Scan for the cell matching the given text and deliver its (x, y) coordinate at center. 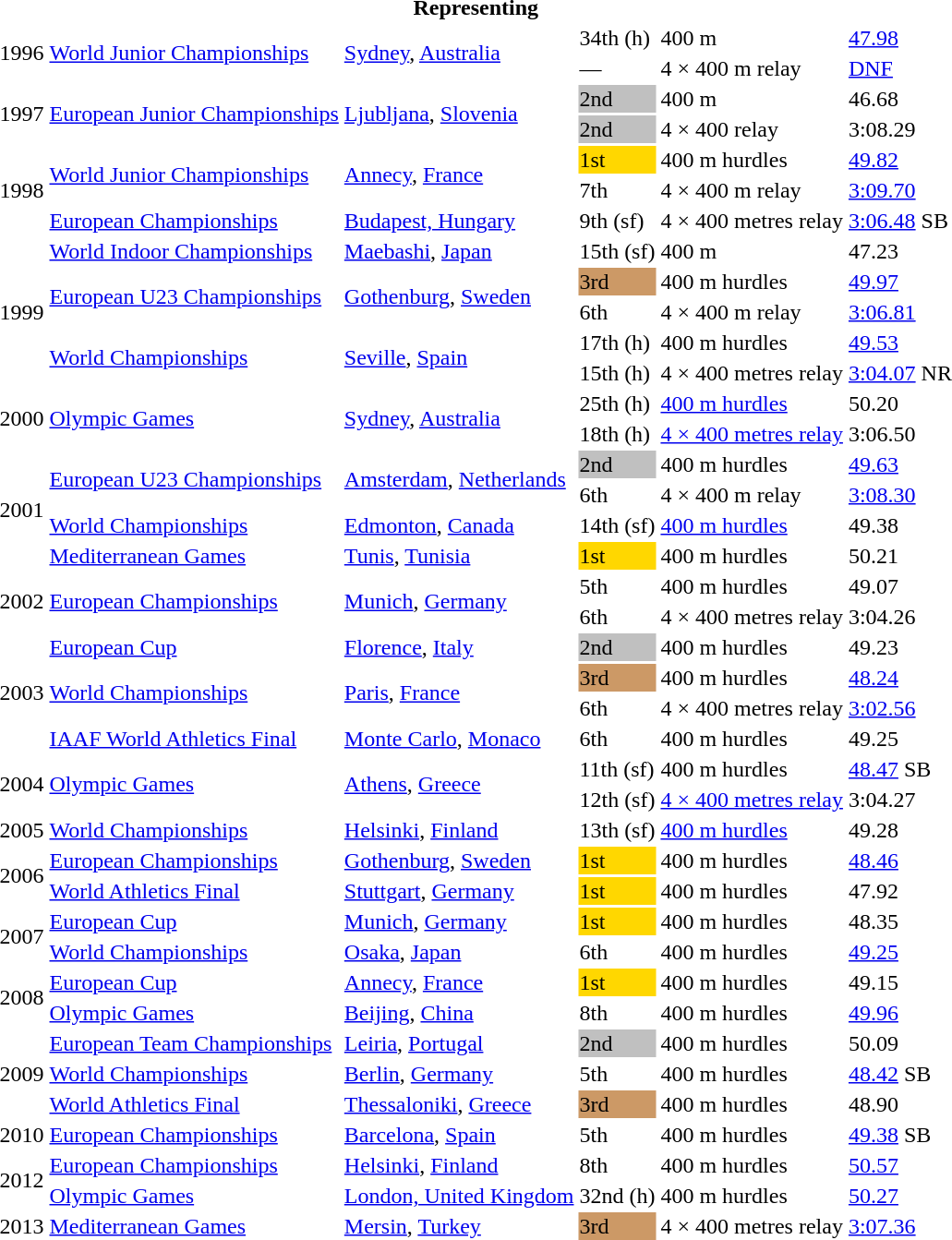
London, United Kingdom (459, 1196)
Florence, Italy (459, 647)
Mersin, Turkey (459, 1226)
Stuttgart, Germany (459, 891)
Edmonton, Canada (459, 525)
9th (sf) (617, 221)
13th (sf) (617, 830)
Tunis, Tunisia (459, 556)
25th (h) (617, 403)
15th (h) (617, 373)
14th (sf) (617, 525)
Maebashi, Japan (459, 251)
Berlin, Germany (459, 1074)
Athens, Greece (459, 785)
7th (617, 190)
Leiria, Portugal (459, 1043)
15th (sf) (617, 251)
Monte Carlo, Monaco (459, 739)
Barcelona, Spain (459, 1135)
34th (h) (617, 38)
17th (h) (617, 343)
Seville, Spain (459, 358)
Amsterdam, Netherlands (459, 480)
11th (sf) (617, 769)
4 × 400 relay (752, 129)
European Team Championships (194, 1043)
Ljubljana, Slovenia (459, 114)
IAAF World Athletics Final (194, 739)
18th (h) (617, 434)
32nd (h) (617, 1196)
Beijing, China (459, 1013)
Budapest, Hungary (459, 221)
Osaka, Japan (459, 952)
— (617, 68)
12th (sf) (617, 800)
World Indoor Championships (194, 251)
Thessaloniki, Greece (459, 1104)
European Junior Championships (194, 114)
Paris, France (459, 692)
